Determine the [X, Y] coordinate at the center of the cell enclosing the given text.  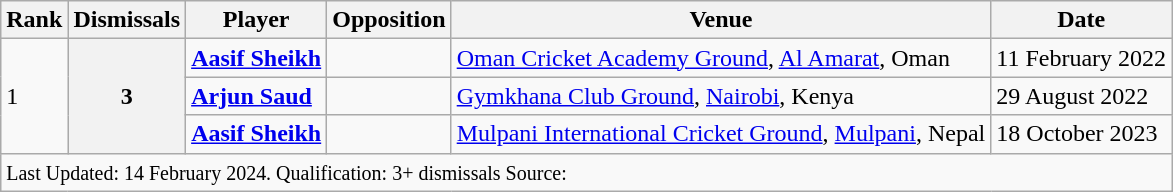
Last Updated: 14 February 2024. Qualification: 3+ dismissals Source: [586, 172]
18 October 2023 [1082, 134]
Date [1082, 20]
11 February 2022 [1082, 58]
29 August 2022 [1082, 96]
Rank [34, 20]
Player [256, 20]
Dismissals [127, 20]
Mulpani International Cricket Ground, Mulpani, Nepal [721, 134]
1 [34, 96]
Arjun Saud [256, 96]
3 [127, 96]
Oman Cricket Academy Ground, Al Amarat, Oman [721, 58]
Gymkhana Club Ground, Nairobi, Kenya [721, 96]
Venue [721, 20]
Opposition [389, 20]
